Extract the [X, Y] coordinate from the center of the cell holding the provided text.  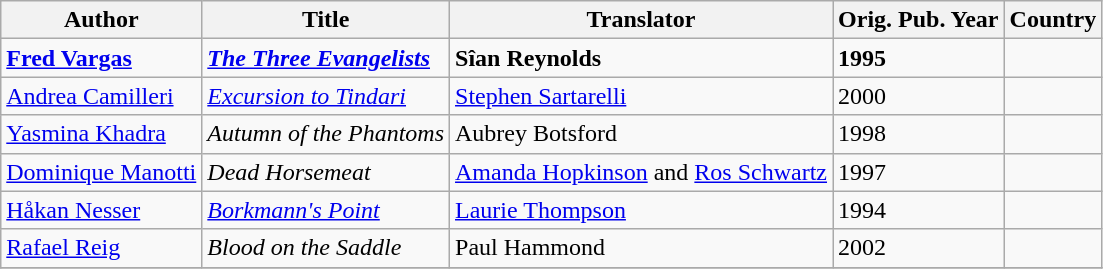
1994 [918, 210]
Håkan Nesser [102, 210]
Sîan Reynolds [642, 58]
1997 [918, 172]
2002 [918, 248]
Autumn of the Phantoms [326, 134]
Dead Horsemeat [326, 172]
1998 [918, 134]
2000 [918, 96]
1995 [918, 58]
Title [326, 20]
Dominique Manotti [102, 172]
Rafael Reig [102, 248]
Stephen Sartarelli [642, 96]
Translator [642, 20]
Author [102, 20]
The Three Evangelists [326, 58]
Fred Vargas [102, 58]
Borkmann's Point [326, 210]
Amanda Hopkinson and Ros Schwartz [642, 172]
Aubrey Botsford [642, 134]
Laurie Thompson [642, 210]
Paul Hammond [642, 248]
Andrea Camilleri [102, 96]
Yasmina Khadra [102, 134]
Orig. Pub. Year [918, 20]
Country [1053, 20]
Blood on the Saddle [326, 248]
Excursion to Tindari [326, 96]
